Pinpoint the cell where the given text exists, returning its (X, Y) midpoint coordinate. 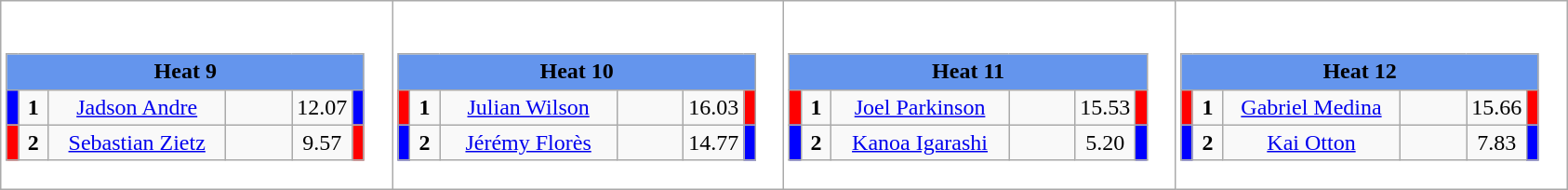
Kai Otton (1311, 142)
Sebastian Zietz (138, 142)
15.66 (1497, 107)
Heat 11 1 Joel Parkinson 15.53 2 Kanoa Igarashi 5.20 (980, 95)
Heat 10 1 Julian Wilson 16.03 2 Jérémy Florès 14.77 (588, 95)
Kanoa Igarashi (921, 142)
15.53 (1105, 107)
Jadson Andre (138, 107)
12.07 (322, 107)
Heat 12 (1360, 72)
7.83 (1497, 142)
5.20 (1105, 142)
9.57 (322, 142)
Heat 12 1 Gabriel Medina 15.66 2 Kai Otton 7.83 (1371, 95)
Jérémy Florès (528, 142)
Heat 9 1 Jadson Andre 12.07 2 Sebastian Zietz 9.57 (197, 95)
Heat 11 (968, 72)
14.77 (714, 142)
Joel Parkinson (921, 107)
Heat 10 (577, 72)
Gabriel Medina (1311, 107)
Julian Wilson (528, 107)
16.03 (714, 107)
Heat 9 (185, 72)
